Extract the [x, y] coordinate from the center of the cell holding the provided text.  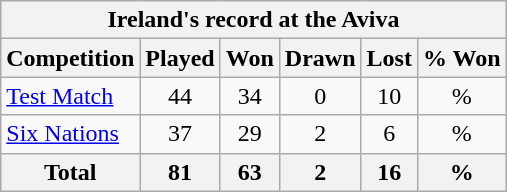
Won [250, 58]
29 [250, 134]
Played [180, 58]
44 [180, 96]
Total [70, 172]
Six Nations [70, 134]
Test Match [70, 96]
0 [320, 96]
Ireland's record at the Aviva [254, 20]
10 [389, 96]
6 [389, 134]
Drawn [320, 58]
Competition [70, 58]
63 [250, 172]
81 [180, 172]
16 [389, 172]
37 [180, 134]
% Won [462, 58]
Lost [389, 58]
34 [250, 96]
